Capture the cell that displays the provided text and extract its [x, y] central coordinate. 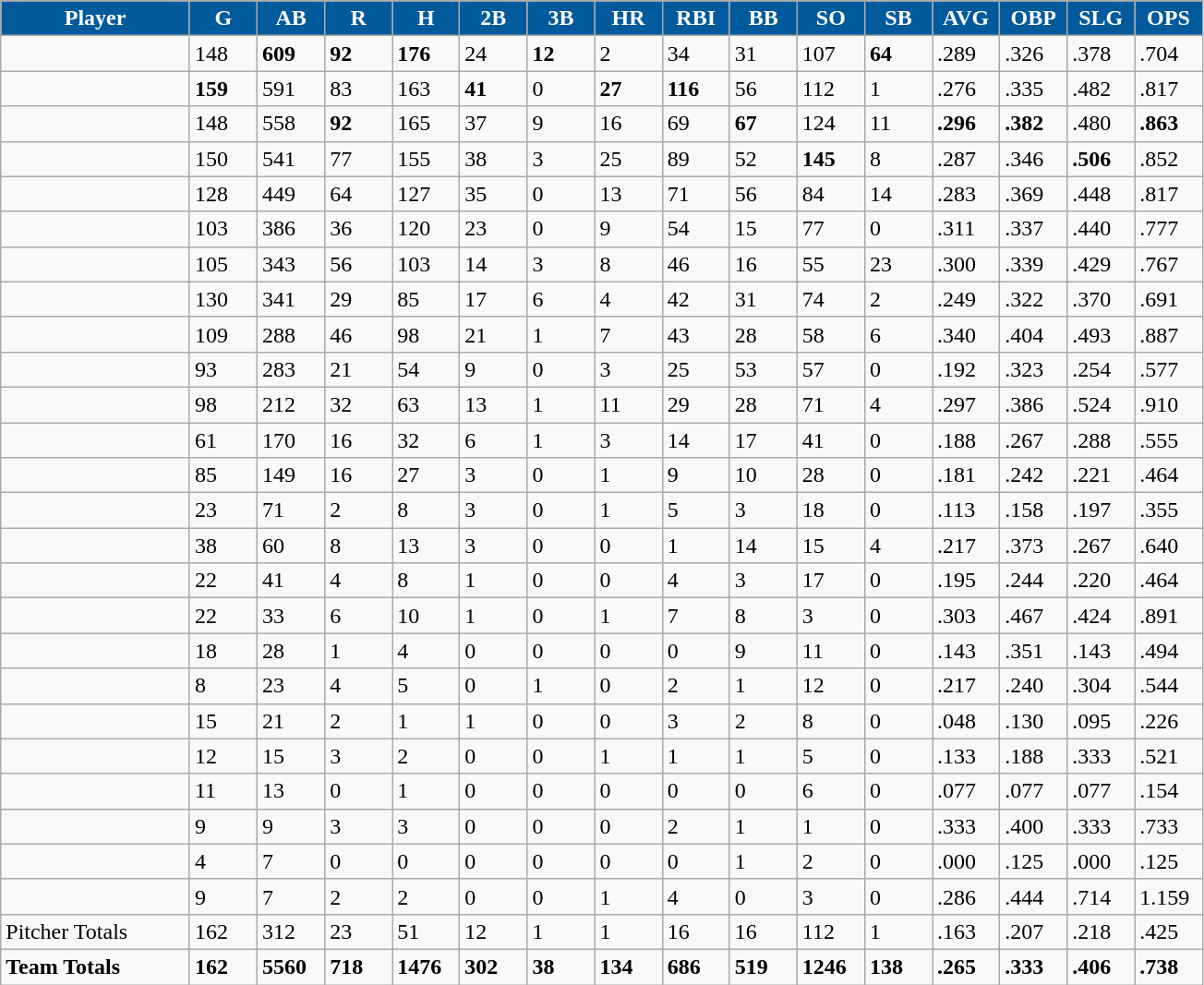
Pitcher Totals [96, 931]
.244 [1034, 581]
.777 [1169, 229]
1476 [427, 967]
.095 [1101, 721]
51 [427, 931]
Player [96, 18]
.733 [1169, 826]
.297 [966, 404]
AB [292, 18]
Team Totals [96, 967]
.254 [1101, 369]
.852 [1169, 159]
312 [292, 931]
.494 [1169, 651]
.340 [966, 334]
R [358, 18]
OBP [1034, 18]
116 [696, 89]
.346 [1034, 159]
.326 [1034, 54]
212 [292, 404]
.544 [1169, 686]
.296 [966, 124]
.691 [1169, 299]
.424 [1101, 616]
288 [292, 334]
.369 [1034, 194]
.158 [1034, 511]
1246 [831, 967]
42 [696, 299]
.482 [1101, 89]
.322 [1034, 299]
.577 [1169, 369]
.226 [1169, 721]
.480 [1101, 124]
105 [223, 264]
H [427, 18]
84 [831, 194]
.283 [966, 194]
AVG [966, 18]
33 [292, 616]
341 [292, 299]
302 [493, 967]
138 [897, 967]
93 [223, 369]
.386 [1034, 404]
5560 [292, 967]
.133 [966, 756]
.154 [1169, 791]
.382 [1034, 124]
69 [696, 124]
.197 [1101, 511]
386 [292, 229]
.370 [1101, 299]
BB [763, 18]
124 [831, 124]
.195 [966, 581]
.506 [1101, 159]
.425 [1169, 931]
283 [292, 369]
.339 [1034, 264]
.406 [1101, 967]
.640 [1169, 546]
35 [493, 194]
.218 [1101, 931]
.265 [966, 967]
.242 [1034, 475]
2B [493, 18]
541 [292, 159]
G [223, 18]
.444 [1034, 896]
OPS [1169, 18]
.335 [1034, 89]
74 [831, 299]
.891 [1169, 616]
36 [358, 229]
52 [763, 159]
.303 [966, 616]
.221 [1101, 475]
.429 [1101, 264]
.130 [1034, 721]
.286 [966, 896]
60 [292, 546]
.220 [1101, 581]
.304 [1101, 686]
24 [493, 54]
.323 [1034, 369]
53 [763, 369]
130 [223, 299]
.337 [1034, 229]
61 [223, 440]
57 [831, 369]
109 [223, 334]
67 [763, 124]
.351 [1034, 651]
163 [427, 89]
449 [292, 194]
.311 [966, 229]
.400 [1034, 826]
58 [831, 334]
1.159 [1169, 896]
.288 [1101, 440]
134 [628, 967]
.738 [1169, 967]
37 [493, 124]
.048 [966, 721]
89 [696, 159]
155 [427, 159]
.378 [1101, 54]
SB [897, 18]
.521 [1169, 756]
SLG [1101, 18]
.276 [966, 89]
RBI [696, 18]
.240 [1034, 686]
.163 [966, 931]
.910 [1169, 404]
.440 [1101, 229]
.493 [1101, 334]
.863 [1169, 124]
591 [292, 89]
.373 [1034, 546]
.555 [1169, 440]
43 [696, 334]
159 [223, 89]
145 [831, 159]
128 [223, 194]
149 [292, 475]
107 [831, 54]
.704 [1169, 54]
.289 [966, 54]
.192 [966, 369]
.887 [1169, 334]
150 [223, 159]
.287 [966, 159]
170 [292, 440]
.355 [1169, 511]
55 [831, 264]
83 [358, 89]
.207 [1034, 931]
3B [561, 18]
176 [427, 54]
127 [427, 194]
558 [292, 124]
718 [358, 967]
.767 [1169, 264]
.714 [1101, 896]
.300 [966, 264]
.467 [1034, 616]
34 [696, 54]
343 [292, 264]
.404 [1034, 334]
63 [427, 404]
.448 [1101, 194]
120 [427, 229]
165 [427, 124]
HR [628, 18]
686 [696, 967]
.181 [966, 475]
519 [763, 967]
.249 [966, 299]
.524 [1101, 404]
SO [831, 18]
.113 [966, 511]
609 [292, 54]
